Search for the cell housing the specified text and yield its [x, y] center coordinate. 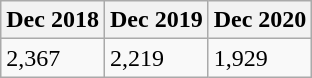
1,929 [260, 58]
Dec 2019 [156, 20]
Dec 2018 [53, 20]
2,219 [156, 58]
Dec 2020 [260, 20]
2,367 [53, 58]
